Output the [x, y] coordinate of the center of the cell containing the given text.  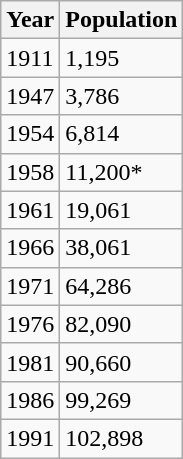
1971 [30, 286]
1947 [30, 96]
1966 [30, 248]
102,898 [122, 438]
1961 [30, 210]
90,660 [122, 362]
1976 [30, 324]
11,200* [122, 172]
1,195 [122, 58]
38,061 [122, 248]
Population [122, 20]
Year [30, 20]
1954 [30, 134]
6,814 [122, 134]
64,286 [122, 286]
1986 [30, 400]
1981 [30, 362]
19,061 [122, 210]
1911 [30, 58]
1991 [30, 438]
99,269 [122, 400]
1958 [30, 172]
82,090 [122, 324]
3,786 [122, 96]
